Search for the cell housing the specified text and yield its [x, y] center coordinate. 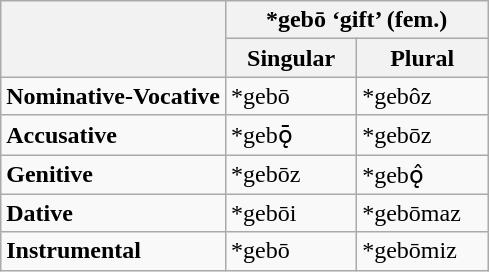
Genitive [114, 174]
*gebōmiz [422, 251]
Singular [292, 58]
Dative [114, 213]
Plural [422, 58]
Nominative-Vocative [114, 96]
*gebōmaz [422, 213]
*gebōi [292, 213]
*gebō ‘gift’ (fem.) [357, 20]
Accusative [114, 135]
*gebôz [422, 96]
*gebǫ̂ [422, 174]
*gebǭ [292, 135]
Instrumental [114, 251]
